For the text-containing cell, return its midpoint in (x, y) coordinate format. 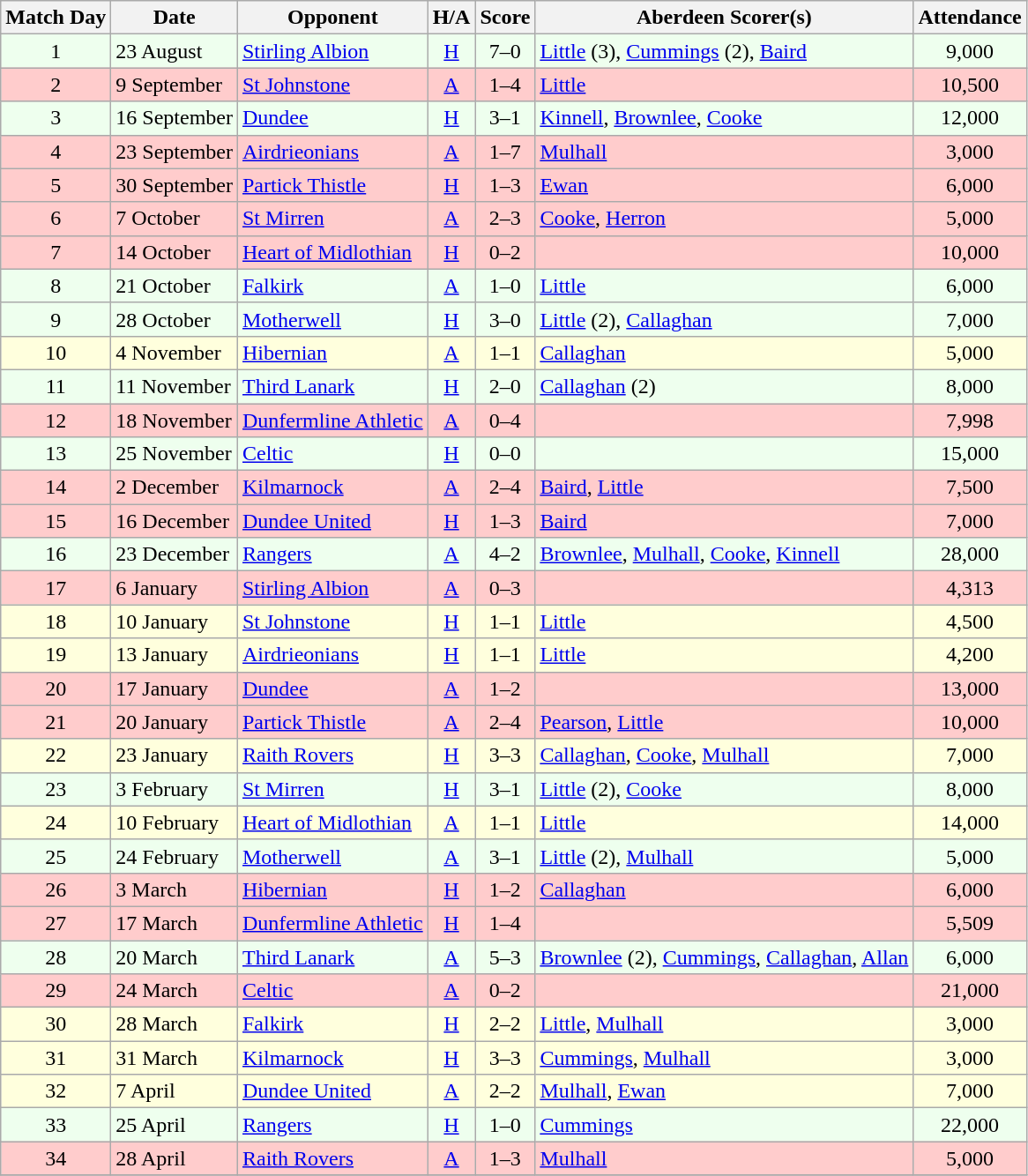
3 (56, 118)
Score (505, 18)
28 (56, 956)
23 September (175, 152)
21 (56, 722)
Aberdeen Scorer(s) (725, 18)
13 January (175, 655)
28 April (175, 1158)
22,000 (970, 1125)
25 November (175, 454)
22 (56, 755)
7 April (175, 1091)
7 October (175, 219)
8 (56, 286)
18 (56, 621)
Baird (725, 521)
21 October (175, 286)
16 (56, 555)
Callaghan, Cooke, Mulhall (725, 755)
Opponent (332, 18)
1 (56, 51)
12 (56, 421)
Attendance (970, 18)
Little (2), Cooke (725, 789)
13,000 (970, 688)
1–7 (505, 152)
4,200 (970, 655)
5,509 (970, 923)
0–0 (505, 454)
12,000 (970, 118)
0–4 (505, 421)
9 September (175, 85)
28 October (175, 319)
10 February (175, 822)
14 October (175, 252)
Callaghan (2) (725, 386)
Little (2), Callaghan (725, 319)
30 (56, 1024)
27 (56, 923)
20 March (175, 956)
7,998 (970, 421)
Baird, Little (725, 488)
Cooke, Herron (725, 219)
3 February (175, 789)
33 (56, 1125)
Cummings (725, 1125)
29 (56, 991)
23 August (175, 51)
7,500 (970, 488)
30 September (175, 185)
20 (56, 688)
3 March (175, 889)
16 December (175, 521)
Mulhall, Ewan (725, 1091)
24 February (175, 856)
25 (56, 856)
3–0 (505, 319)
25 April (175, 1125)
31 (56, 1058)
17 (56, 588)
2 December (175, 488)
Match Day (56, 18)
H/A (451, 18)
17 January (175, 688)
16 September (175, 118)
0–3 (505, 588)
2 (56, 85)
4 November (175, 353)
4,500 (970, 621)
2–0 (505, 386)
23 December (175, 555)
5 (56, 185)
20 January (175, 722)
15,000 (970, 454)
14 (56, 488)
34 (56, 1158)
2–3 (505, 219)
31 March (175, 1058)
19 (56, 655)
5–3 (505, 956)
28 March (175, 1024)
15 (56, 521)
Little (2), Mulhall (725, 856)
Little, Mulhall (725, 1024)
21,000 (970, 991)
10 (56, 353)
10,500 (970, 85)
Ewan (725, 185)
Brownlee, Mulhall, Cooke, Kinnell (725, 555)
Cummings, Mulhall (725, 1058)
11 November (175, 386)
4,313 (970, 588)
14,000 (970, 822)
26 (56, 889)
4–2 (505, 555)
7–0 (505, 51)
17 March (175, 923)
Little (3), Cummings (2), Baird (725, 51)
11 (56, 386)
10 January (175, 621)
13 (56, 454)
32 (56, 1091)
Pearson, Little (725, 722)
6 (56, 219)
24 (56, 822)
9,000 (970, 51)
18 November (175, 421)
Brownlee (2), Cummings, Callaghan, Allan (725, 956)
4 (56, 152)
6 January (175, 588)
9 (56, 319)
Date (175, 18)
7 (56, 252)
24 March (175, 991)
28,000 (970, 555)
23 January (175, 755)
Kinnell, Brownlee, Cooke (725, 118)
23 (56, 789)
